Return the (x, y) coordinate for the center point of the cell that contains the specified text.  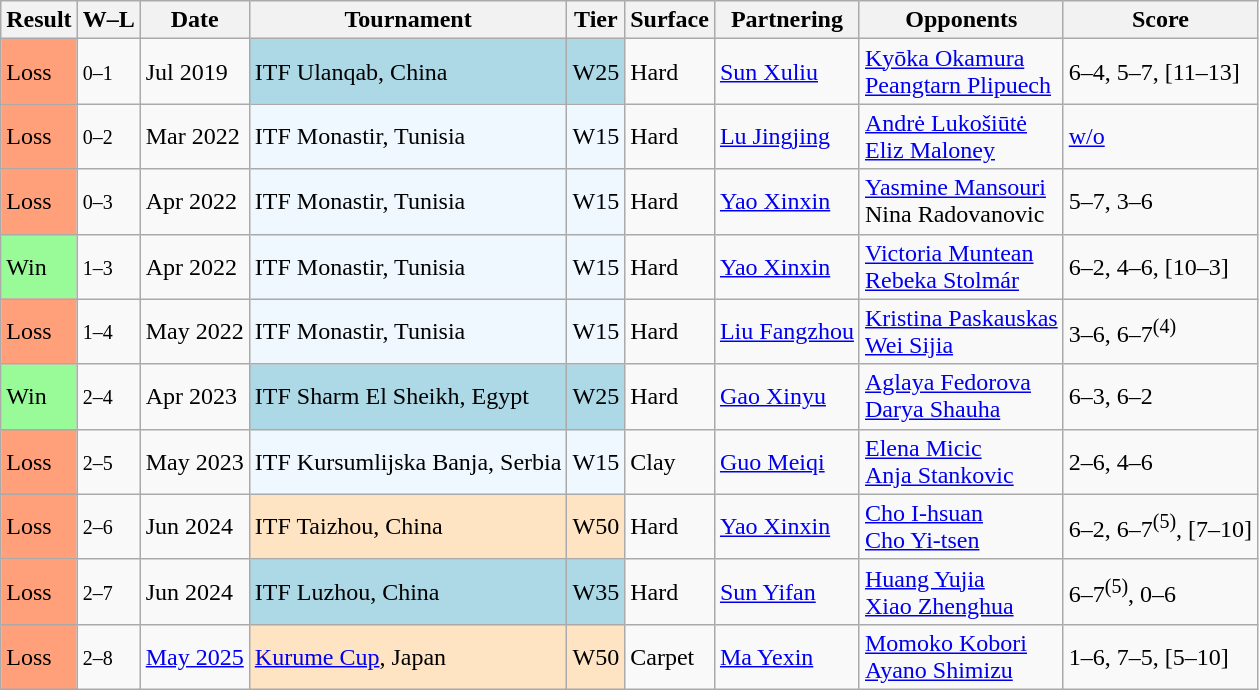
Carpet (670, 656)
ITF Sharm El Sheikh, Egypt (408, 396)
Partnering (786, 20)
May 2025 (194, 656)
6–7(5), 0–6 (1160, 592)
Tier (596, 20)
Cho I-hsuan Cho Yi-tsen (961, 526)
ITF Luzhou, China (408, 592)
ITF Taizhou, China (408, 526)
Date (194, 20)
6–3, 6–2 (1160, 396)
6–2, 6–7(5), [7–10] (1160, 526)
0–1 (108, 72)
Kyōka Okamura Peangtarn Plipuech (961, 72)
Sun Xuliu (786, 72)
Guo Meiqi (786, 462)
1–4 (108, 332)
May 2022 (194, 332)
Score (1160, 20)
3–6, 6–7(4) (1160, 332)
5–7, 3–6 (1160, 202)
Surface (670, 20)
Jul 2019 (194, 72)
Clay (670, 462)
2–5 (108, 462)
Kurume Cup, Japan (408, 656)
Momoko Kobori Ayano Shimizu (961, 656)
2–4 (108, 396)
Gao Xinyu (786, 396)
Mar 2022 (194, 136)
Kristina Paskauskas Wei Sijia (961, 332)
ITF Ulanqab, China (408, 72)
W35 (596, 592)
Lu Jingjing (786, 136)
Aglaya Fedorova Darya Shauha (961, 396)
0–3 (108, 202)
6–2, 4–6, [10–3] (1160, 266)
6–4, 5–7, [11–13] (1160, 72)
Victoria Muntean Rebeka Stolmár (961, 266)
Liu Fangzhou (786, 332)
W–L (108, 20)
Andrė Lukošiūtė Eliz Maloney (961, 136)
Ma Yexin (786, 656)
Huang Yujia Xiao Zhenghua (961, 592)
2–8 (108, 656)
2–6, 4–6 (1160, 462)
Apr 2023 (194, 396)
w/o (1160, 136)
1–3 (108, 266)
Result (39, 20)
1–6, 7–5, [5–10] (1160, 656)
2–7 (108, 592)
Tournament (408, 20)
ITF Kursumlijska Banja, Serbia (408, 462)
May 2023 (194, 462)
Elena Micic Anja Stankovic (961, 462)
0–2 (108, 136)
Opponents (961, 20)
2–6 (108, 526)
Yasmine Mansouri Nina Radovanovic (961, 202)
Sun Yifan (786, 592)
